Locate the cell with the specified text and output its [X, Y] center coordinate. 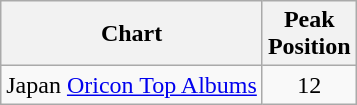
Japan Oricon Top Albums [132, 85]
PeakPosition [309, 34]
12 [309, 85]
Chart [132, 34]
